Provide the (x, y) coordinate of the cell's center where the given text is located.  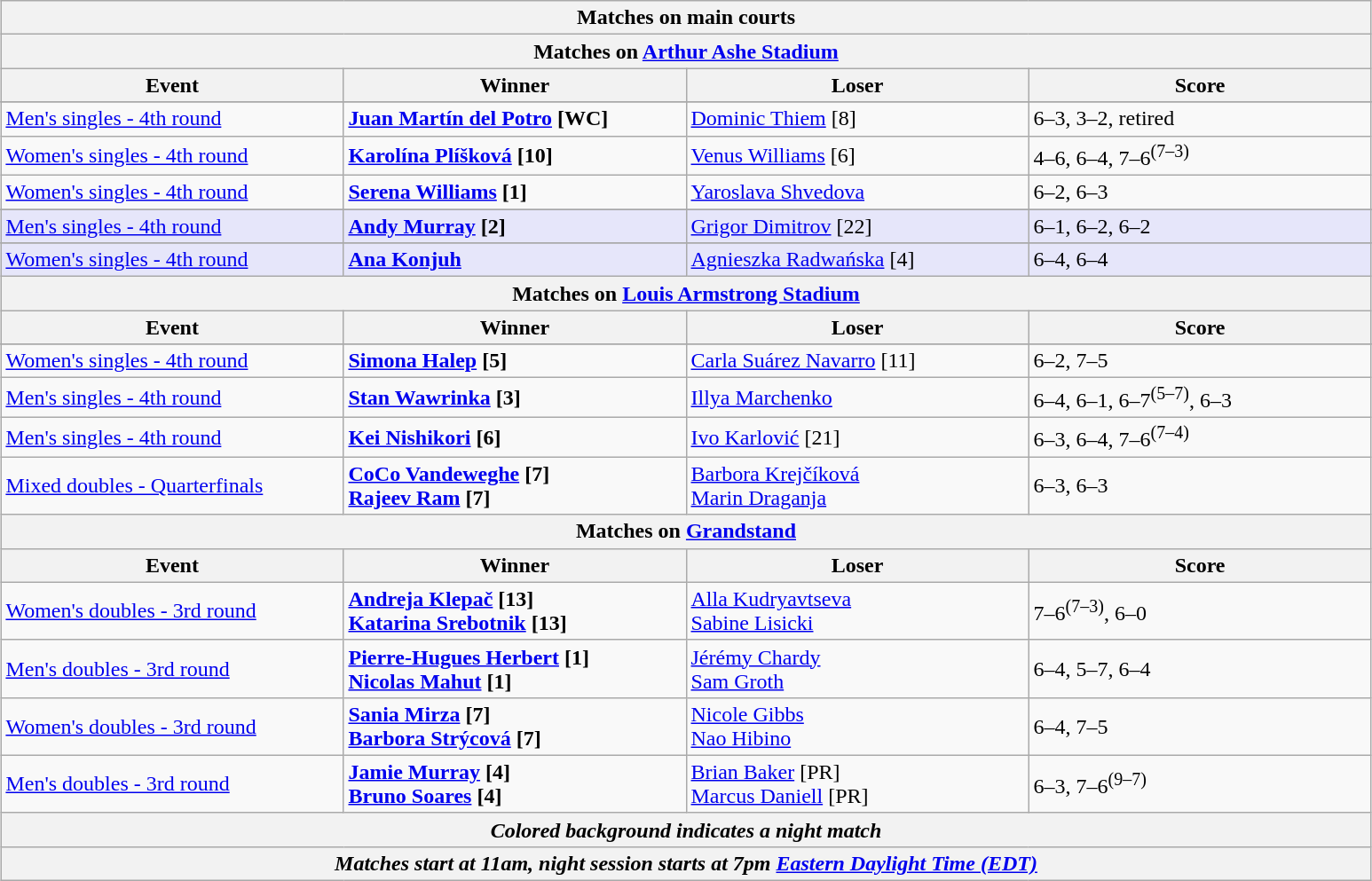
6–3, 6–4, 7–6(7–4) (1200, 437)
7–6(7–3), 6–0 (1200, 610)
6–3, 3–2, retired (1200, 119)
Mixed doubles - Quarterfinals (172, 486)
Nicole Gibbs Nao Hibino (857, 726)
Illya Marchenko (857, 397)
4–6, 6–4, 7–6(7–3) (1200, 156)
6–2, 6–3 (1200, 193)
Yaroslava Shvedova (857, 193)
Barbora Krejčíková Marin Draganja (857, 486)
Karolína Plíšková [10] (515, 156)
Kei Nishikori [6] (515, 437)
Matches on Louis Armstrong Stadium (686, 294)
Pierre-Hugues Herbert [1] Nicolas Mahut [1] (515, 669)
Jérémy Chardy Sam Groth (857, 669)
Serena Williams [1] (515, 193)
Venus Williams [6] (857, 156)
6–4, 6–1, 6–7(5–7), 6–3 (1200, 397)
Dominic Thiem [8] (857, 119)
Grigor Dimitrov [22] (857, 226)
Matches on Grandstand (686, 531)
Matches on Arthur Ashe Stadium (686, 51)
Alla Kudryavtseva Sabine Lisicki (857, 610)
CoCo Vandeweghe [7] Rajeev Ram [7] (515, 486)
6–2, 7–5 (1200, 361)
Simona Halep [5] (515, 361)
6–4, 5–7, 6–4 (1200, 669)
Juan Martín del Potro [WC] (515, 119)
6–3, 7–6(9–7) (1200, 784)
Brian Baker [PR] Marcus Daniell [PR] (857, 784)
Agnieszka Radwańska [4] (857, 260)
Carla Suárez Navarro [11] (857, 361)
Jamie Murray [4] Bruno Soares [4] (515, 784)
6–4, 7–5 (1200, 726)
Stan Wawrinka [3] (515, 397)
Andreja Klepač [13] Katarina Srebotnik [13] (515, 610)
Sania Mirza [7] Barbora Strýcová [7] (515, 726)
6–1, 6–2, 6–2 (1200, 226)
Matches on main courts (686, 18)
Ivo Karlović [21] (857, 437)
Matches start at 11am, night session starts at 7pm Eastern Daylight Time (EDT) (686, 864)
Andy Murray [2] (515, 226)
6–3, 6–3 (1200, 486)
Ana Konjuh (515, 260)
Colored background indicates a night match (686, 830)
6–4, 6–4 (1200, 260)
